Return [x, y] of the center of cell containing provided text 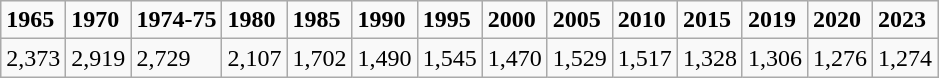
1990 [384, 20]
1974-75 [176, 20]
2,107 [254, 58]
1,545 [450, 58]
1980 [254, 20]
2,919 [98, 58]
1,328 [710, 58]
2019 [774, 20]
1,306 [774, 58]
1,470 [514, 58]
1965 [34, 20]
2020 [840, 20]
2,729 [176, 58]
1,276 [840, 58]
1,274 [906, 58]
2,373 [34, 58]
2000 [514, 20]
2023 [906, 20]
2005 [580, 20]
1995 [450, 20]
1,529 [580, 58]
2015 [710, 20]
1,490 [384, 58]
1,517 [644, 58]
1970 [98, 20]
2010 [644, 20]
1985 [320, 20]
1,702 [320, 58]
